Return the [x, y] coordinate for the center point of the cell that contains the specified text.  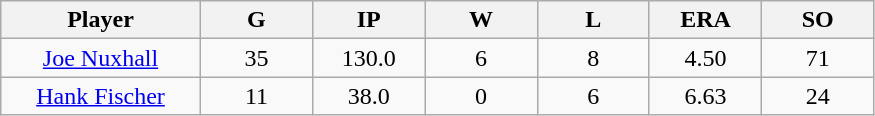
IP [369, 20]
35 [256, 58]
6.63 [705, 96]
Joe Nuxhall [101, 58]
71 [818, 58]
130.0 [369, 58]
G [256, 20]
4.50 [705, 58]
38.0 [369, 96]
0 [481, 96]
SO [818, 20]
11 [256, 96]
Hank Fischer [101, 96]
L [593, 20]
W [481, 20]
Player [101, 20]
24 [818, 96]
8 [593, 58]
ERA [705, 20]
